Search for the cell housing the specified text and yield its [X, Y] center coordinate. 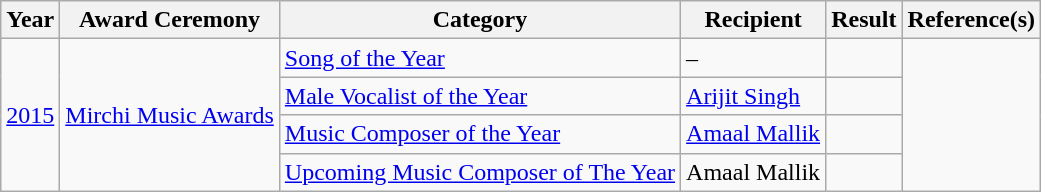
Result [864, 20]
Upcoming Music Composer of The Year [480, 172]
Arijit Singh [754, 96]
Song of the Year [480, 58]
Reference(s) [972, 20]
– [754, 58]
Year [30, 20]
Category [480, 20]
2015 [30, 115]
Award Ceremony [170, 20]
Recipient [754, 20]
Music Composer of the Year [480, 134]
Mirchi Music Awards [170, 115]
Male Vocalist of the Year [480, 96]
